Locate the cell with the specified text and output its (X, Y) center coordinate. 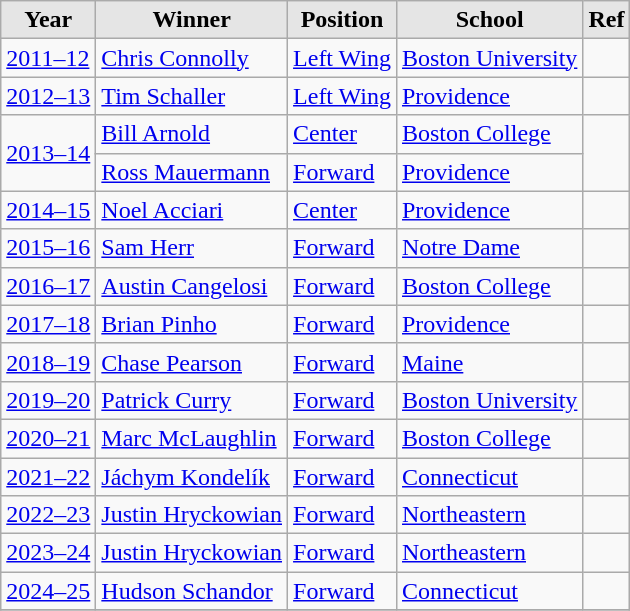
Year (48, 20)
Position (342, 20)
Tim Schaller (192, 96)
Noel Acciari (192, 210)
Notre Dame (489, 248)
Bill Arnold (192, 134)
School (489, 20)
Ross Mauermann (192, 172)
2016–17 (48, 286)
2024–25 (48, 591)
2011–12 (48, 58)
Patrick Curry (192, 400)
Jáchym Kondelík (192, 477)
Brian Pinho (192, 324)
Marc McLaughlin (192, 438)
Austin Cangelosi (192, 286)
2017–18 (48, 324)
Ref (606, 20)
Maine (489, 362)
2014–15 (48, 210)
Hudson Schandor (192, 591)
Sam Herr (192, 248)
2018–19 (48, 362)
Winner (192, 20)
Chris Connolly (192, 58)
2023–24 (48, 553)
2022–23 (48, 515)
2021–22 (48, 477)
2013–14 (48, 153)
2012–13 (48, 96)
2019–20 (48, 400)
Chase Pearson (192, 362)
2020–21 (48, 438)
2015–16 (48, 248)
